From the cell containing the given text, extract its center point as [X, Y] coordinate. 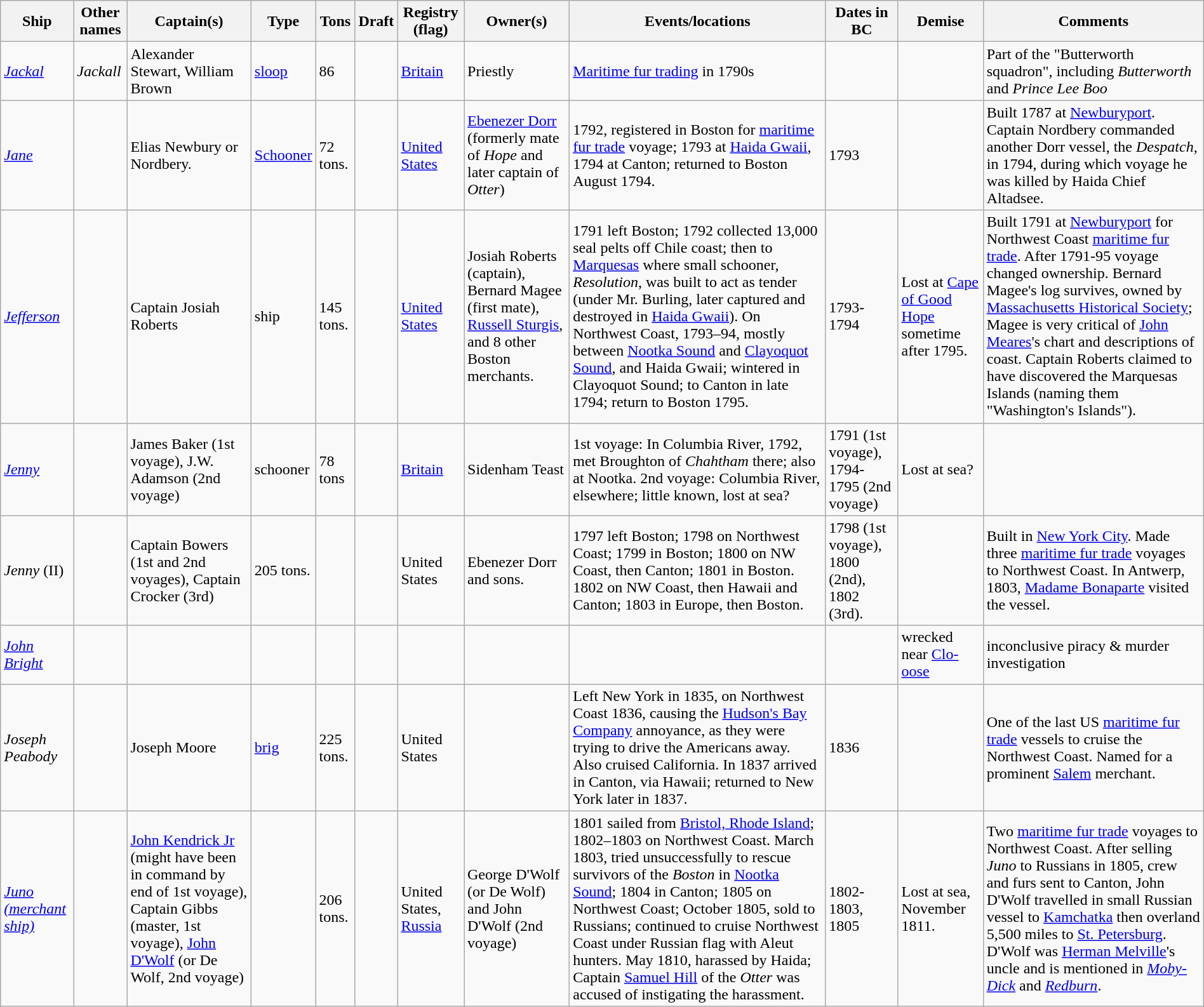
Lost at sea? [940, 469]
Priestly [516, 71]
wrecked near Clo-oose [940, 655]
86 [335, 71]
Jackal [37, 71]
145 tons. [335, 316]
One of the last US maritime fur trade vessels to cruise the Northwest Coast. Named for a prominent Salem merchant. [1094, 747]
Jackall [100, 71]
Owner(s) [516, 22]
Schooner [283, 155]
Captain Bowers (1st and 2nd voyages), Captain Crocker (3rd) [189, 570]
Josiah Roberts (captain), Bernard Magee (first mate), Russell Sturgis, and 8 other Boston merchants. [516, 316]
brig [283, 747]
Ship [37, 22]
Ebenezer Dorr and sons. [516, 570]
Joseph Moore [189, 747]
Lost at Cape of Good Hope sometime after 1795. [940, 316]
Juno (merchant ship) [37, 909]
James Baker (1st voyage), J.W. Adamson (2nd voyage) [189, 469]
Part of the "Butterworth squadron", including Butterworth and Prince Lee Boo [1094, 71]
Comments [1094, 22]
Joseph Peabody [37, 747]
Captain(s) [189, 22]
1793 [862, 155]
George D'Wolf (or De Wolf) and John D'Wolf (2nd voyage) [516, 909]
205 tons. [283, 570]
Lost at sea, November 1811. [940, 909]
Captain Josiah Roberts [189, 316]
Jenny [37, 469]
1791 (1st voyage), 1794-1795 (2nd voyage) [862, 469]
Maritime fur trading in 1790s [697, 71]
1836 [862, 747]
ship [283, 316]
Ebenezer Dorr (formerly mate of Hope and later captain of Otter) [516, 155]
Dates in BC [862, 22]
225 tons. [335, 747]
John Kendrick Jr (might have been in command by end of 1st voyage), Captain Gibbs (master, 1st voyage), John D'Wolf (or De Wolf, 2nd voyage) [189, 909]
Sidenham Teast [516, 469]
Elias Newbury or Nordbery. [189, 155]
Alexander Stewart, William Brown [189, 71]
Jefferson [37, 316]
Other names [100, 22]
1792, registered in Boston for maritime fur trade voyage; 1793 at Haida Gwaii, 1794 at Canton; returned to Boston August 1794. [697, 155]
Jane [37, 155]
Tons [335, 22]
Draft [376, 22]
inconclusive piracy & murder investigation [1094, 655]
schooner [283, 469]
Events/locations [697, 22]
72 tons. [335, 155]
Type [283, 22]
1798 (1st voyage), 1800 (2nd), 1802 (3rd). [862, 570]
78 tons [335, 469]
Demise [940, 22]
206 tons. [335, 909]
sloop [283, 71]
Registry (flag) [431, 22]
1802-1803, 1805 [862, 909]
United States, Russia [431, 909]
1793-1794 [862, 316]
Jenny (II) [37, 570]
Built in New York City. Made three maritime fur trade voyages to Northwest Coast. In Antwerp, 1803, Madame Bonaparte visited the vessel. [1094, 570]
John Bright [37, 655]
